Scan for the cell matching the given text and deliver its [X, Y] coordinate at center. 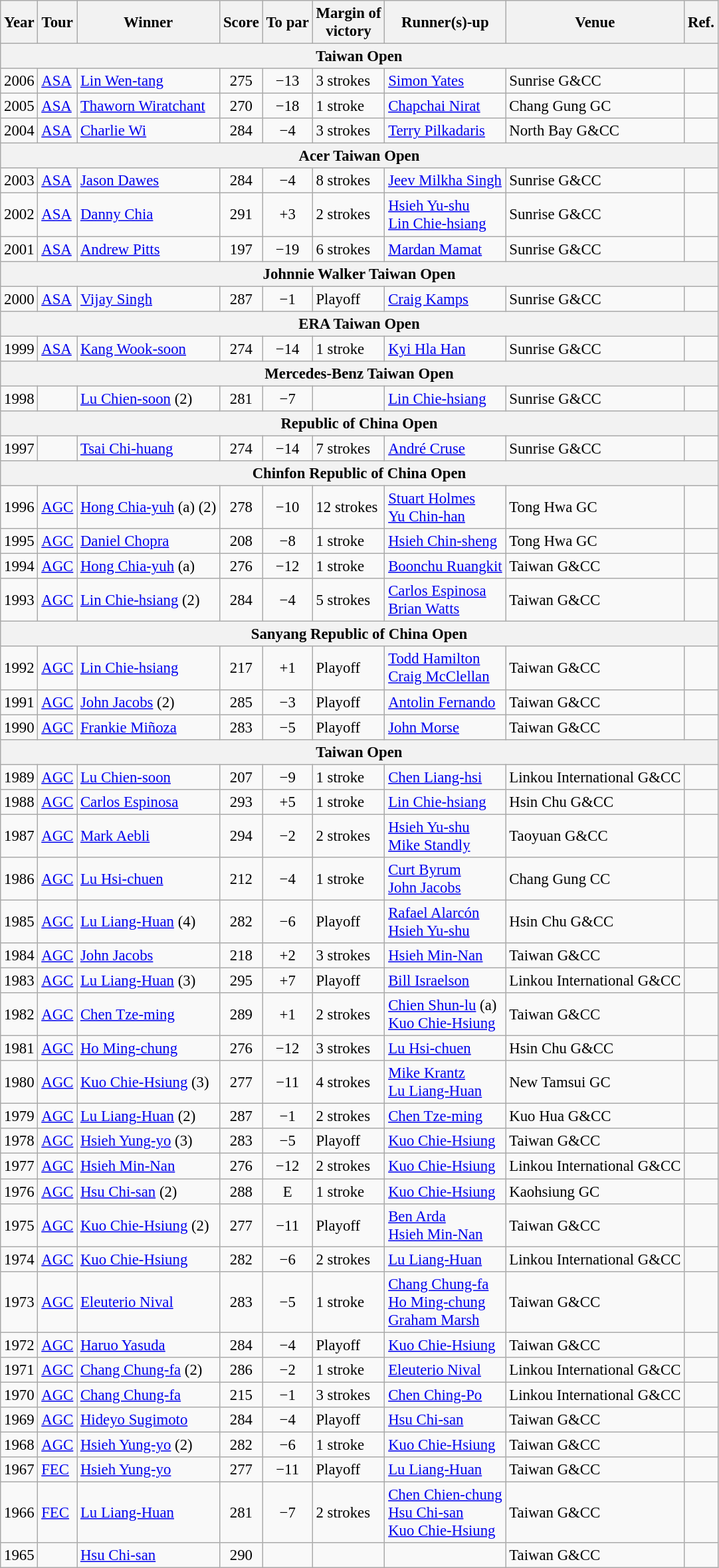
Kuo Chie-Hsiung (3) [149, 1083]
Simon Yates [445, 81]
+7 [287, 981]
Kuo Hua G&CC [595, 1116]
270 [242, 106]
278 [242, 507]
Antolin Fernando [445, 702]
Kaohsiung GC [595, 1191]
Sanyang Republic of China Open [359, 634]
+5 [287, 802]
Lu Liang-Huan (3) [149, 981]
−19 [287, 249]
1983 [19, 981]
Hideyo Sugimoto [149, 1420]
286 [242, 1370]
Lu Chien-soon [149, 777]
+3 [287, 215]
1985 [19, 922]
Lin Wen-tang [149, 81]
293 [242, 802]
Andrew Pitts [149, 249]
Mike Krantz Lu Liang-Huan [445, 1083]
Lu Liang-Huan (2) [149, 1116]
290 [242, 1555]
1993 [19, 600]
Danny Chia [149, 215]
Vijay Singh [149, 299]
Lu Chien-soon (2) [149, 398]
Frankie Miñoza [149, 727]
Craig Kamps [445, 299]
Carlos Espinosa Brian Watts [445, 600]
Hsieh Yung-yo [149, 1470]
207 [242, 777]
−18 [287, 106]
Acer Taiwan Open [359, 156]
+2 [287, 956]
Curt Byrum John Jacobs [445, 879]
2000 [19, 299]
2006 [19, 81]
Boonchu Ruangkit [445, 566]
Margin ofvictory [348, 23]
Chen Ching-Po [445, 1395]
275 [242, 81]
288 [242, 1191]
2004 [19, 131]
294 [242, 835]
1998 [19, 398]
1976 [19, 1191]
212 [242, 879]
−9 [287, 777]
North Bay G&CC [595, 131]
Hsieh Yung-yo (2) [149, 1444]
7 strokes [348, 448]
Thaworn Wiratchant [149, 106]
Ref. [701, 23]
Hsieh Yu-shu Mike Standly [445, 835]
Lin Chie-hsiang (2) [149, 600]
Chen Liang-hsi [445, 777]
2002 [19, 215]
1990 [19, 727]
12 strokes [348, 507]
5 strokes [348, 600]
Mardan Mamat [445, 249]
1979 [19, 1116]
1982 [19, 1015]
215 [242, 1395]
Daniel Chopra [149, 541]
Chen Chien-chung Hsu Chi-san Kuo Chie-Hsiung [445, 1513]
4 strokes [348, 1083]
217 [242, 668]
John Jacobs [149, 956]
1980 [19, 1083]
Charlie Wi [149, 131]
285 [242, 702]
1977 [19, 1166]
Tour [57, 23]
New Tamsui GC [595, 1083]
Hong Chia-yuh (a) (2) [149, 507]
Todd Hamilton Craig McClellan [445, 668]
Chang Chung-fa [149, 1395]
−13 [287, 81]
Chang Gung CC [595, 879]
André Cruse [445, 448]
1986 [19, 879]
Score [242, 23]
Hsieh Chin-sheng [445, 541]
Chapchai Nirat [445, 106]
1973 [19, 1302]
1966 [19, 1513]
Year [19, 23]
ERA Taiwan Open [359, 323]
218 [242, 956]
208 [242, 541]
Tsai Chi-huang [149, 448]
Stuart Holmes Yu Chin-han [445, 507]
Chien Shun-lu (a) Kuo Chie-Hsiung [445, 1015]
1996 [19, 507]
6 strokes [348, 249]
1968 [19, 1444]
1971 [19, 1370]
John Morse [445, 727]
Mercedes-Benz Taiwan Open [359, 374]
−3 [287, 702]
Kuo Chie-Hsiung (2) [149, 1225]
Winner [149, 23]
Rafael Alarcón Hsieh Yu-shu [445, 922]
1991 [19, 702]
Hsu Chi-san (2) [149, 1191]
1987 [19, 835]
1967 [19, 1470]
197 [242, 249]
Ho Ming-chung [149, 1049]
1974 [19, 1259]
Hsieh Yung-yo (3) [149, 1142]
1972 [19, 1345]
291 [242, 215]
1988 [19, 802]
Hong Chia-yuh (a) [149, 566]
Lu Liang-Huan (4) [149, 922]
Chinfon Republic of China Open [359, 474]
Johnnie Walker Taiwan Open [359, 274]
Hsieh Yu-shu Lin Chie-hsiang [445, 215]
E [287, 1191]
8 strokes [348, 181]
Ben Arda Hsieh Min-Nan [445, 1225]
1999 [19, 349]
−8 [287, 541]
Haruo Yasuda [149, 1345]
Jeev Milkha Singh [445, 181]
295 [242, 981]
1969 [19, 1420]
2003 [19, 181]
Chang Gung GC [595, 106]
Runner(s)-up [445, 23]
Kang Wook-soon [149, 349]
Taoyuan G&CC [595, 835]
289 [242, 1015]
2005 [19, 106]
Terry Pilkadaris [445, 131]
Venue [595, 23]
Mark Aebli [149, 835]
Bill Israelson [445, 981]
1984 [19, 956]
Carlos Espinosa [149, 802]
John Jacobs (2) [149, 702]
1994 [19, 566]
1997 [19, 448]
Chang Chung-fa (2) [149, 1370]
1975 [19, 1225]
Jason Dawes [149, 181]
2001 [19, 249]
1992 [19, 668]
To par [287, 23]
1981 [19, 1049]
Republic of China Open [359, 424]
1995 [19, 541]
1989 [19, 777]
1970 [19, 1395]
1978 [19, 1142]
−10 [287, 507]
1965 [19, 1555]
Chang Chung-fa Ho Ming-chung Graham Marsh [445, 1302]
Kyi Hla Han [445, 349]
